Return the [x, y] coordinate for the center point of the cell that contains the specified text.  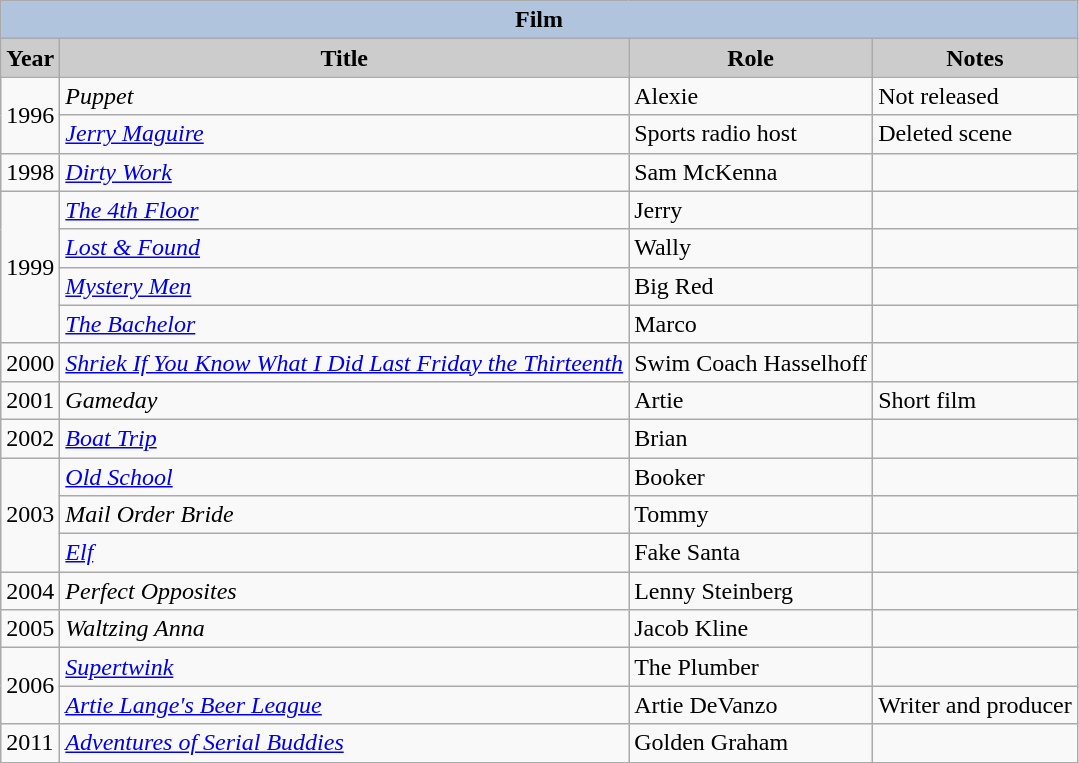
2000 [30, 362]
Film [540, 20]
Adventures of Serial Buddies [344, 743]
The Bachelor [344, 324]
1996 [30, 115]
Dirty Work [344, 172]
Notes [976, 58]
Jacob Kline [751, 629]
Shriek If You Know What I Did Last Friday the Thirteenth [344, 362]
Lost & Found [344, 248]
2005 [30, 629]
Swim Coach Hasselhoff [751, 362]
Artie [751, 400]
1999 [30, 267]
Mail Order Bride [344, 515]
Jerry [751, 210]
The 4th Floor [344, 210]
1998 [30, 172]
Not released [976, 96]
Elf [344, 553]
Big Red [751, 286]
Lenny Steinberg [751, 591]
Mystery Men [344, 286]
Booker [751, 477]
Sports radio host [751, 134]
Marco [751, 324]
Deleted scene [976, 134]
Short film [976, 400]
Perfect Opposites [344, 591]
2001 [30, 400]
2011 [30, 743]
Puppet [344, 96]
Title [344, 58]
Golden Graham [751, 743]
Old School [344, 477]
Writer and producer [976, 705]
Brian [751, 438]
Artie DeVanzo [751, 705]
Sam McKenna [751, 172]
Jerry Maguire [344, 134]
Fake Santa [751, 553]
Gameday [344, 400]
2006 [30, 686]
Supertwink [344, 667]
Role [751, 58]
2002 [30, 438]
Boat Trip [344, 438]
2004 [30, 591]
2003 [30, 515]
Tommy [751, 515]
Wally [751, 248]
Alexie [751, 96]
The Plumber [751, 667]
Artie Lange's Beer League [344, 705]
Waltzing Anna [344, 629]
Year [30, 58]
